Locate the cell with the specified text and output its (x, y) center coordinate. 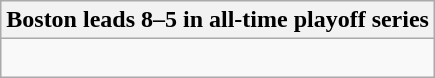
Boston leads 8–5 in all-time playoff series (218, 20)
